Extract the [X, Y] coordinate from the center of the cell holding the provided text.  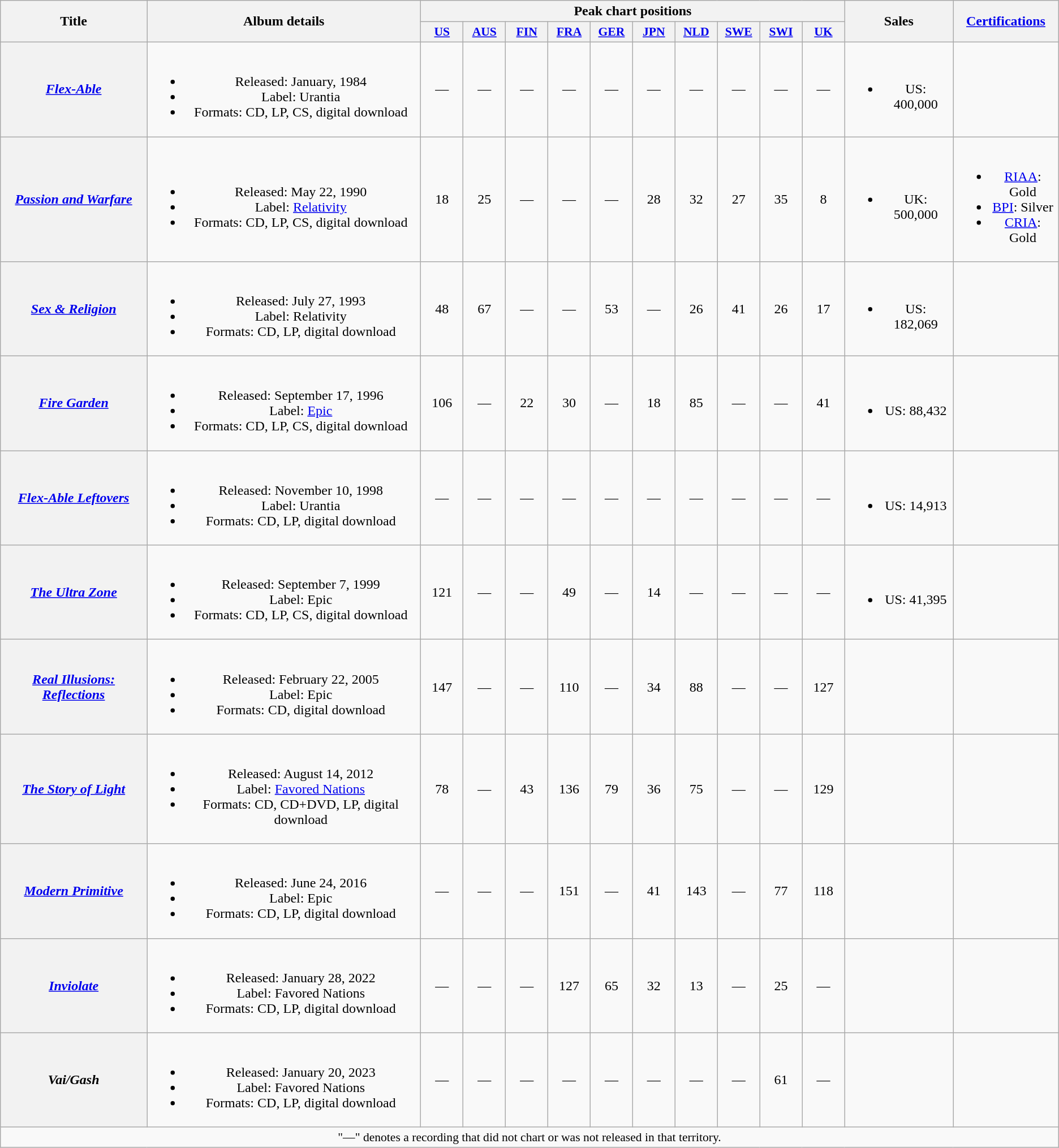
48 [442, 309]
61 [781, 1080]
49 [569, 593]
Fire Garden [74, 404]
Released: June 24, 2016Label: EpicFormats: CD, LP, digital download [284, 891]
AUS [484, 32]
NLD [696, 32]
34 [654, 687]
151 [569, 891]
Real Illusions: Reflections [74, 687]
106 [442, 404]
US: 88,432 [899, 404]
Passion and Warfare [74, 199]
FRA [569, 32]
43 [527, 789]
Sex & Religion [74, 309]
The Ultra Zone [74, 593]
Released: May 22, 1990Label: RelativityFormats: CD, LP, CS, digital download [284, 199]
Vai/Gash [74, 1080]
110 [569, 687]
147 [442, 687]
Released: January 20, 2023Label: Favored NationsFormats: CD, LP, digital download [284, 1080]
121 [442, 593]
129 [824, 789]
JPN [654, 32]
Title [74, 21]
53 [612, 309]
UK: 500,000 [899, 199]
US: 182,069 [899, 309]
79 [612, 789]
Released: July 27, 1993Label: RelativityFormats: CD, LP, digital download [284, 309]
136 [569, 789]
Released: February 22, 2005Label: EpicFormats: CD, digital download [284, 687]
Flex-Able Leftovers [74, 498]
US: 14,913 [899, 498]
75 [696, 789]
Album details [284, 21]
118 [824, 891]
Flex-Able [74, 89]
UK [824, 32]
Inviolate [74, 985]
Released: January, 1984Label: UrantiaFormats: CD, LP, CS, digital download [284, 89]
8 [824, 199]
US: 41,395 [899, 593]
88 [696, 687]
85 [696, 404]
14 [654, 593]
67 [484, 309]
13 [696, 985]
"—" denotes a recording that did not chart or was not released in that territory. [529, 1137]
77 [781, 891]
GER [612, 32]
SWI [781, 32]
Released: August 14, 2012Label: Favored NationsFormats: CD, CD+DVD, LP, digital download [284, 789]
Certifications [1006, 21]
US [442, 32]
22 [527, 404]
Sales [899, 21]
FIN [527, 32]
US: 400,000 [899, 89]
27 [739, 199]
Peak chart positions [632, 11]
Released: September 7, 1999Label: EpicFormats: CD, LP, CS, digital download [284, 593]
Released: November 10, 1998Label: UrantiaFormats: CD, LP, digital download [284, 498]
The Story of Light [74, 789]
Released: September 17, 1996Label: EpicFormats: CD, LP, CS, digital download [284, 404]
Modern Primitive [74, 891]
36 [654, 789]
SWE [739, 32]
Released: January 28, 2022Label: Favored NationsFormats: CD, LP, digital download [284, 985]
65 [612, 985]
78 [442, 789]
28 [654, 199]
RIAA: GoldBPI: SilverCRIA: Gold [1006, 199]
35 [781, 199]
17 [824, 309]
30 [569, 404]
143 [696, 891]
